From the cell containing the given text, extract its center point as (x, y) coordinate. 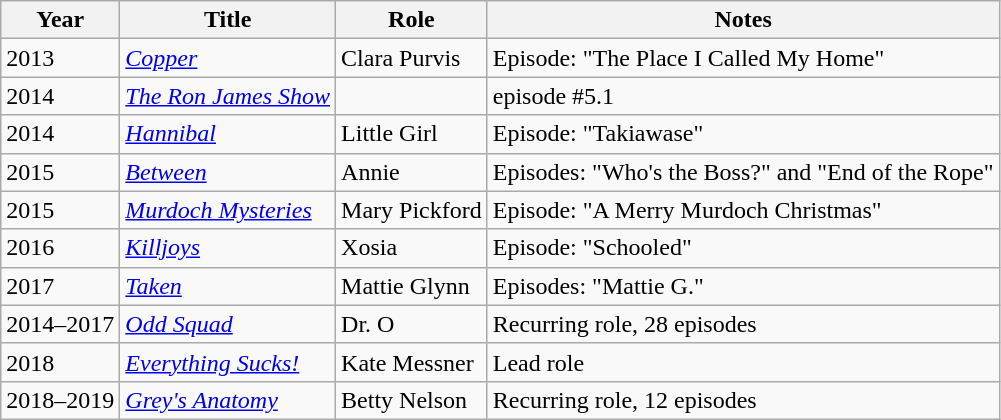
Hannibal (228, 134)
Between (228, 172)
Odd Squad (228, 324)
Episode: "Takiawase" (743, 134)
Copper (228, 58)
Clara Purvis (412, 58)
Episodes: "Mattie G." (743, 286)
Everything Sucks! (228, 362)
Kate Messner (412, 362)
Dr. O (412, 324)
2014–2017 (60, 324)
2013 (60, 58)
Taken (228, 286)
Episode: "The Place I Called My Home" (743, 58)
Lead role (743, 362)
Role (412, 20)
Episodes: "Who's the Boss?" and "End of the Rope" (743, 172)
episode #5.1 (743, 96)
Xosia (412, 248)
Annie (412, 172)
2018–2019 (60, 400)
Murdoch Mysteries (228, 210)
Grey's Anatomy (228, 400)
2017 (60, 286)
2016 (60, 248)
Episode: "Schooled" (743, 248)
Recurring role, 28 episodes (743, 324)
Killjoys (228, 248)
Recurring role, 12 episodes (743, 400)
2018 (60, 362)
Year (60, 20)
Title (228, 20)
Little Girl (412, 134)
Notes (743, 20)
The Ron James Show (228, 96)
Mary Pickford (412, 210)
Episode: "A Merry Murdoch Christmas" (743, 210)
Mattie Glynn (412, 286)
Betty Nelson (412, 400)
